Return (X, Y) of the center of cell containing provided text 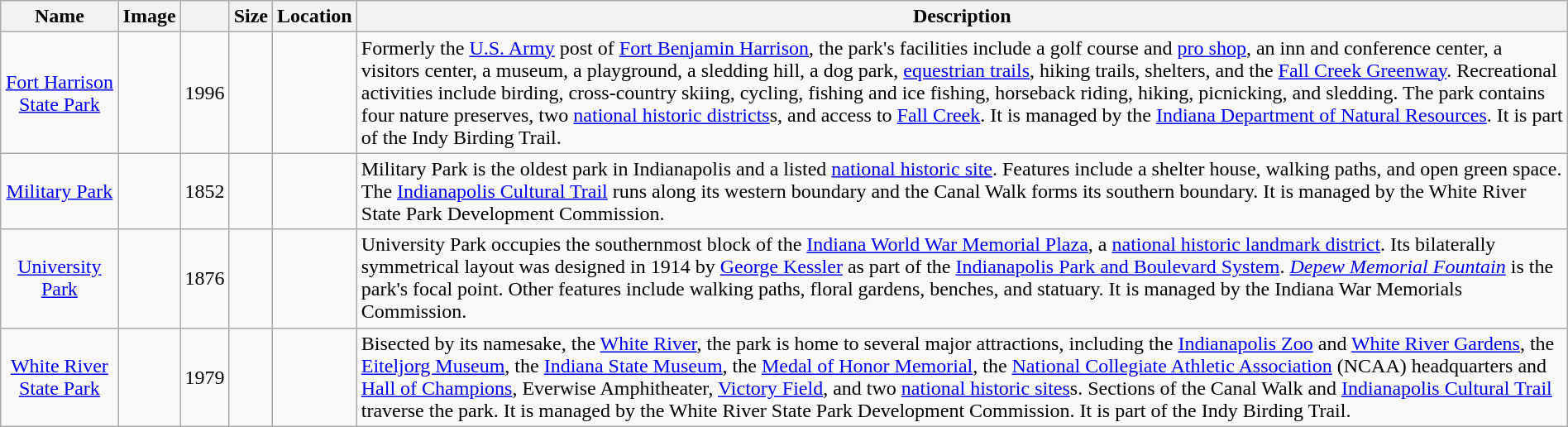
1996 (205, 93)
Name (60, 17)
Size (251, 17)
1852 (205, 191)
1979 (205, 377)
Location (315, 17)
Image (149, 17)
White River State Park (60, 377)
Fort Harrison State Park (60, 93)
Military Park (60, 191)
University Park (60, 278)
1876 (205, 278)
Description (962, 17)
